From the cell containing the given text, extract its center point as (x, y) coordinate. 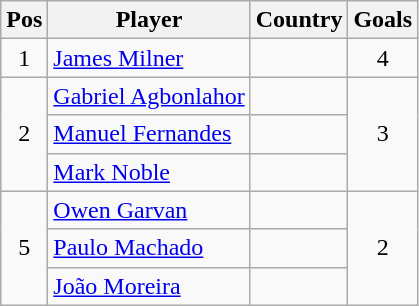
1 (24, 58)
Country (299, 20)
Manuel Fernandes (149, 134)
3 (383, 134)
Pos (24, 20)
5 (24, 248)
Player (149, 20)
Gabriel Agbonlahor (149, 96)
Mark Noble (149, 172)
João Moreira (149, 286)
Goals (383, 20)
James Milner (149, 58)
4 (383, 58)
Paulo Machado (149, 248)
Owen Garvan (149, 210)
